Identify which cell holds the provided text, then report its (x, y) central coordinate. 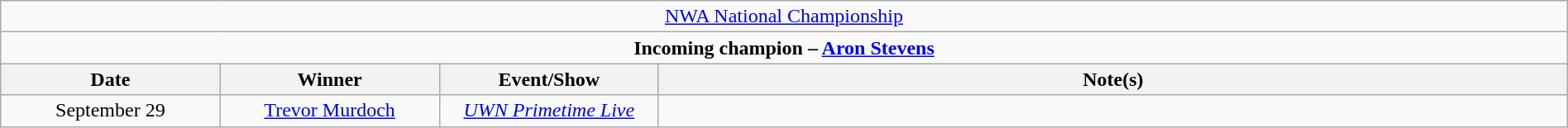
Incoming champion – Aron Stevens (784, 48)
Trevor Murdoch (329, 111)
Date (111, 79)
NWA National Championship (784, 17)
Event/Show (549, 79)
Winner (329, 79)
September 29 (111, 111)
UWN Primetime Live (549, 111)
Note(s) (1113, 79)
